Capture the cell that displays the provided text and extract its (x, y) central coordinate. 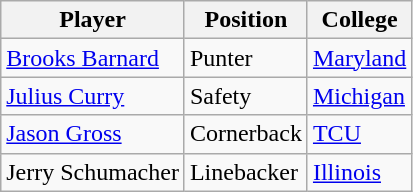
Illinois (359, 172)
TCU (359, 134)
Maryland (359, 58)
Michigan (359, 96)
Safety (246, 96)
Position (246, 20)
Punter (246, 58)
Julius Curry (93, 96)
College (359, 20)
Cornerback (246, 134)
Player (93, 20)
Jason Gross (93, 134)
Jerry Schumacher (93, 172)
Linebacker (246, 172)
Brooks Barnard (93, 58)
